Capture the cell that displays the provided text and extract its [x, y] central coordinate. 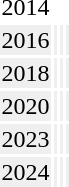
2016 [26, 40]
2020 [26, 106]
2023 [26, 139]
2024 [26, 172]
2018 [26, 73]
